Identify which cell holds the provided text, then report its [X, Y] central coordinate. 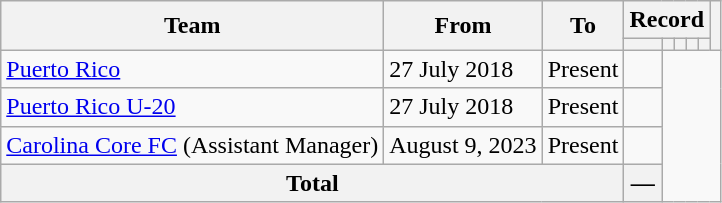
Carolina Core FC (Assistant Manager) [192, 145]
To [583, 26]
— [643, 183]
From [463, 26]
Team [192, 26]
Record [667, 20]
Total [312, 183]
Puerto Rico U-20 [192, 107]
Puerto Rico [192, 69]
August 9, 2023 [463, 145]
